Return the (x, y) coordinate for the center point of the cell that contains the specified text.  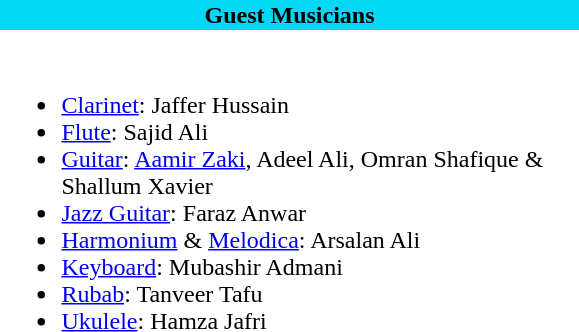
Guest Musicians (290, 15)
